From the cell containing the given text, extract its center point as [x, y] coordinate. 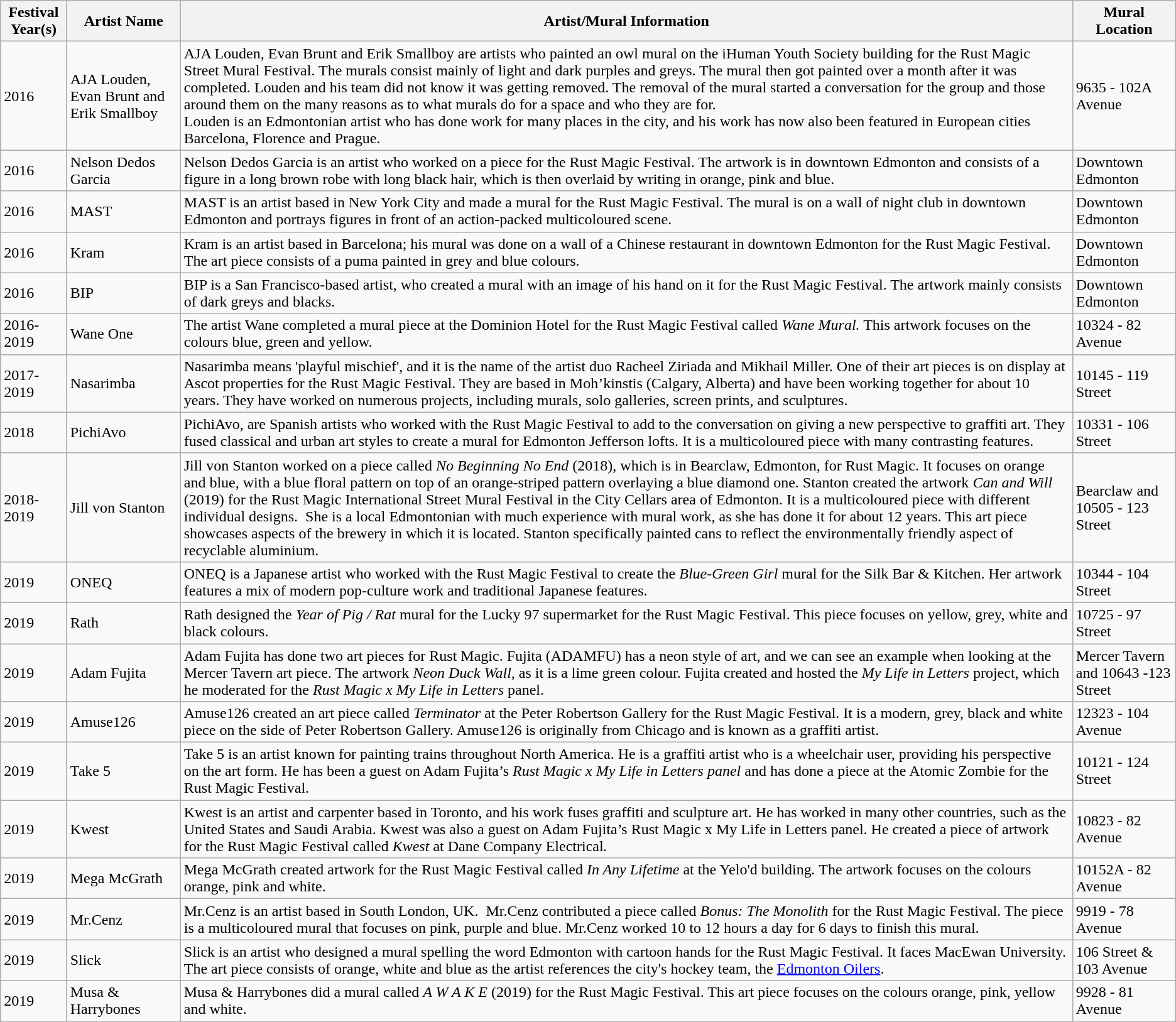
10152A - 82 Avenue [1124, 878]
2017-2019 [34, 383]
2016-2019 [34, 334]
10121 - 124 Street [1124, 771]
10324 - 82 Avenue [1124, 334]
Kwest [123, 829]
12323 - 104 Avenue [1124, 722]
Wane One [123, 334]
Mega McGrath [123, 878]
Artist/Mural Information [626, 21]
Rath [123, 623]
10725 - 97 Street [1124, 623]
10331 - 106 Street [1124, 432]
10145 - 119 Street [1124, 383]
2018-2019 [34, 508]
Artist Name [123, 21]
Bearclaw and 10505 - 123 Street [1124, 508]
Mr.Cenz [123, 920]
Take 5 [123, 771]
Kram [123, 253]
9928 - 81 Avenue [1124, 1001]
Mercer Tavern and 10643 -123 Street [1124, 672]
9919 - 78 Avenue [1124, 920]
Adam Fujita [123, 672]
Musa & Harrybones [123, 1001]
Slick [123, 960]
BIP [123, 293]
Jill von Stanton [123, 508]
106 Street & 103 Avenue [1124, 960]
Festival Year(s) [34, 21]
9635 - 102A Avenue [1124, 95]
PichiAvo [123, 432]
10344 - 104 Street [1124, 582]
Nelson Dedos Garcia [123, 171]
Nasarimba [123, 383]
Amuse126 [123, 722]
Mural Location [1124, 21]
MAST [123, 211]
ONEQ [123, 582]
10823 - 82 Avenue [1124, 829]
2018 [34, 432]
AJA Louden, Evan Brunt and Erik Smallboy [123, 95]
